For the text-containing cell, return its midpoint in [x, y] coordinate format. 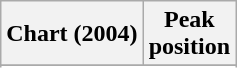
Peak position [189, 34]
Chart (2004) [72, 34]
